Provide the (x, y) coordinate of the cell's center where the given text is located.  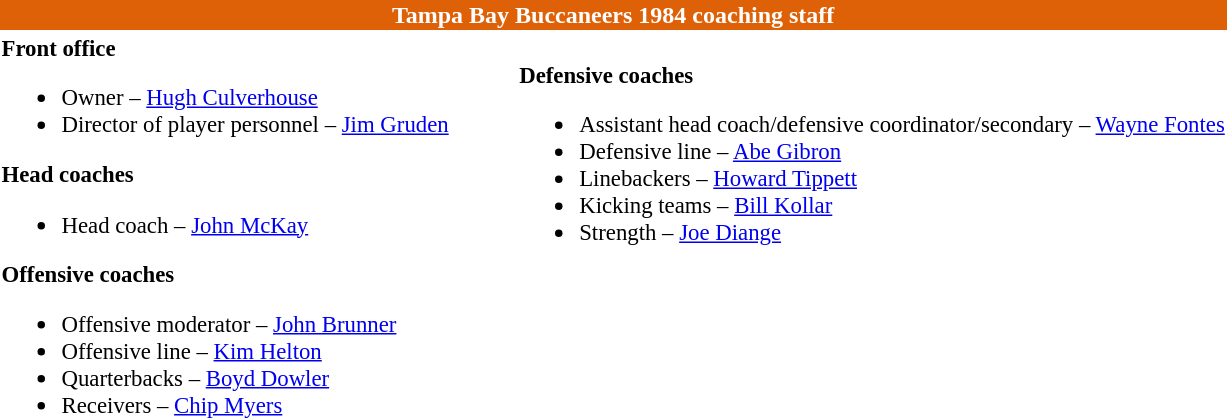
Tampa Bay Buccaneers 1984 coaching staff (613, 15)
